Extract the (x, y) coordinate from the center of the cell holding the provided text.  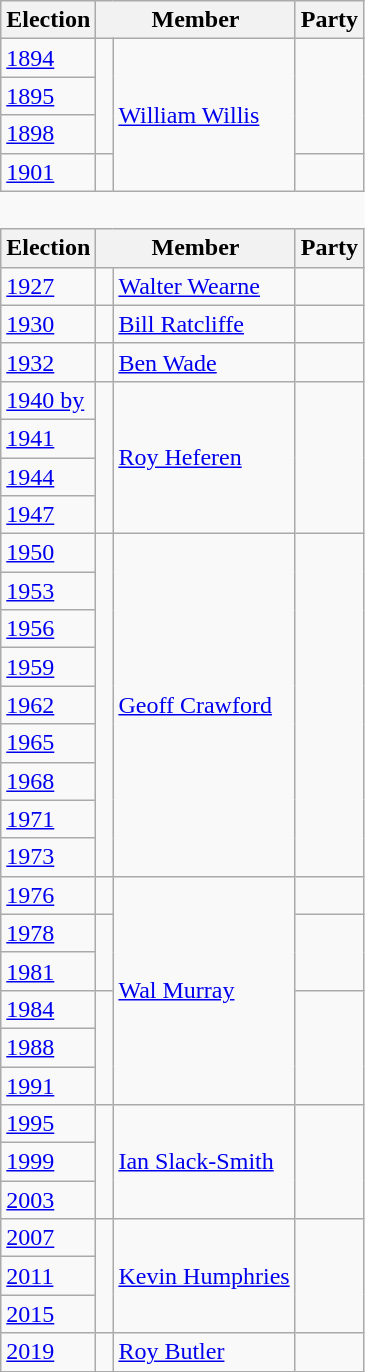
Ian Slack-Smith (204, 1162)
1927 (48, 286)
1991 (48, 1085)
1978 (48, 933)
1973 (48, 857)
1971 (48, 819)
1898 (48, 134)
1901 (48, 172)
1940 by (48, 400)
1947 (48, 515)
1988 (48, 1047)
1932 (48, 362)
1968 (48, 781)
Wal Murray (204, 990)
1944 (48, 477)
Ben Wade (204, 362)
1959 (48, 667)
William Willis (204, 115)
Roy Butler (204, 1352)
2007 (48, 1238)
2003 (48, 1200)
Roy Heferen (204, 457)
Geoff Crawford (204, 706)
1976 (48, 895)
1962 (48, 705)
1956 (48, 629)
1984 (48, 1009)
Bill Ratcliffe (204, 324)
1895 (48, 96)
2019 (48, 1352)
1950 (48, 553)
Walter Wearne (204, 286)
Kevin Humphries (204, 1276)
2011 (48, 1276)
1965 (48, 743)
1999 (48, 1162)
1930 (48, 324)
1981 (48, 971)
2015 (48, 1314)
1995 (48, 1124)
1894 (48, 58)
1941 (48, 438)
1953 (48, 591)
